Find where the given text appears and provide that cell's center as (X, Y) coordinate. 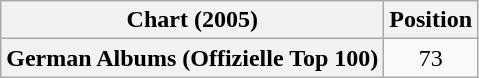
German Albums (Offizielle Top 100) (192, 58)
Position (431, 20)
Chart (2005) (192, 20)
73 (431, 58)
